From the cell containing the given text, extract its center point as (X, Y) coordinate. 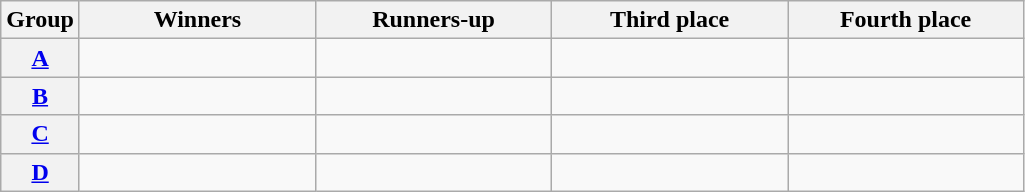
Fourth place (906, 20)
Winners (197, 20)
Third place (670, 20)
Group (40, 20)
D (40, 172)
A (40, 58)
Runners-up (433, 20)
C (40, 134)
B (40, 96)
